Output the (x, y) coordinate of the center of the cell containing the given text.  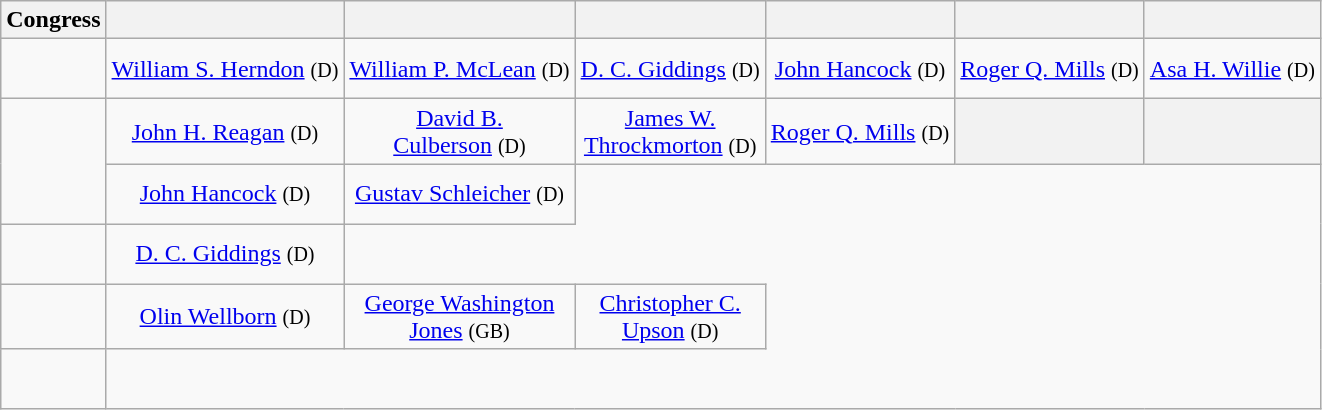
Congress (54, 20)
David B.Culberson (D) (460, 132)
John H. Reagan (D) (225, 132)
Olin Wellborn (D) (225, 316)
James W.Throckmorton (D) (670, 132)
William S. Herndon (D) (225, 69)
George WashingtonJones (GB) (460, 316)
Christopher C.Upson (D) (670, 316)
Asa H. Willie (D) (1232, 69)
Gustav Schleicher (D) (460, 194)
William P. McLean (D) (460, 69)
